Scan for the cell matching the given text and deliver its (X, Y) coordinate at center. 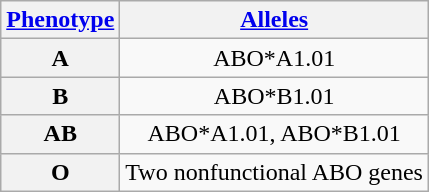
ABO*A1.01 (274, 58)
Alleles (274, 20)
O (60, 172)
B (60, 96)
A (60, 58)
Two nonfunctional ABO genes (274, 172)
ABO*A1.01, ABO*B1.01 (274, 134)
ABO*B1.01 (274, 96)
Phenotype (60, 20)
AB (60, 134)
